Extract the (x, y) coordinate from the center of the cell holding the provided text.  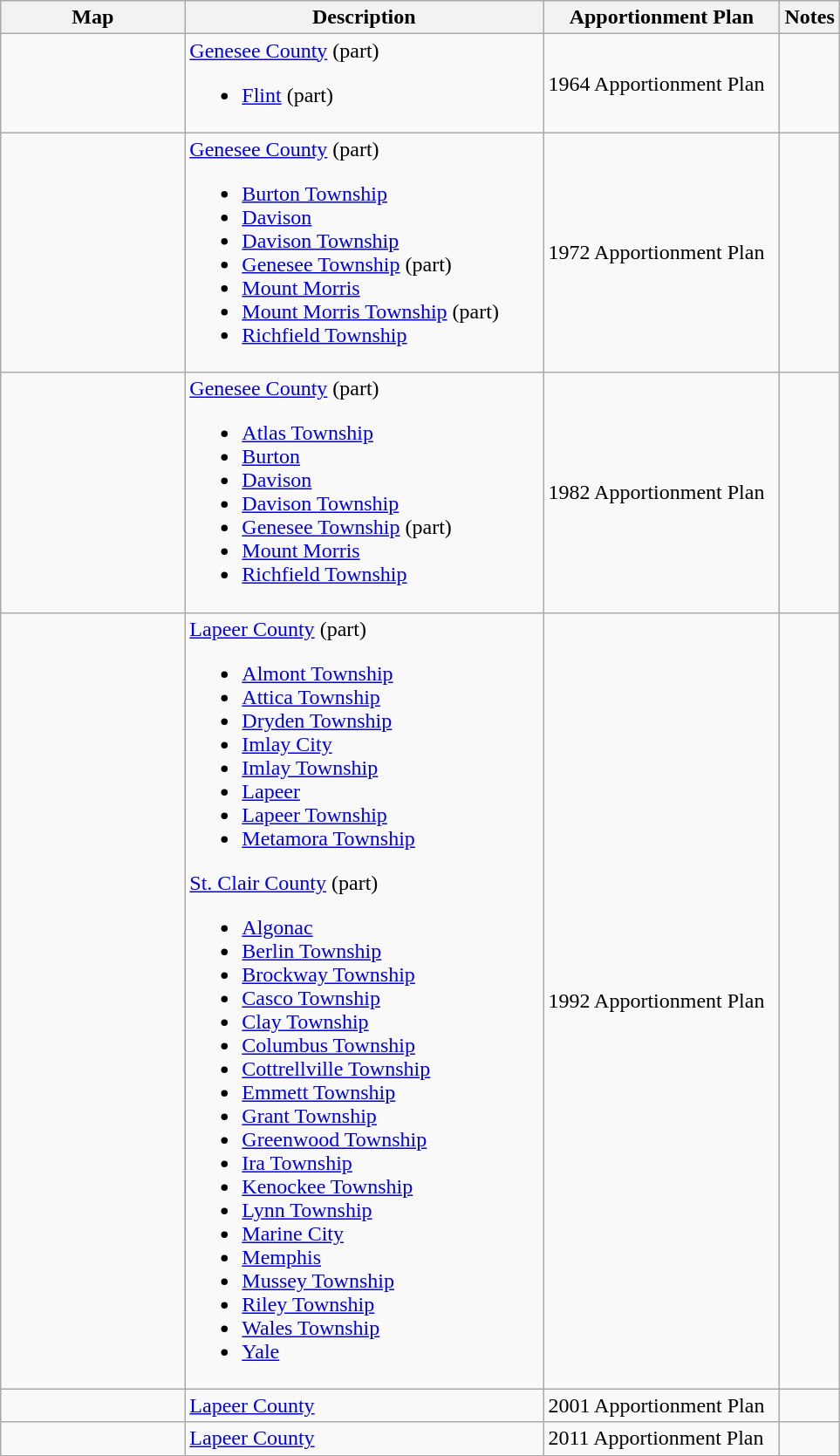
Apportionment Plan (661, 17)
1982 Apportionment Plan (661, 492)
2001 Apportionment Plan (661, 1405)
Genesee County (part)Flint (part) (365, 84)
Genesee County (part)Burton TownshipDavisonDavison TownshipGenesee Township (part)Mount MorrisMount Morris Township (part)Richfield Township (365, 253)
2011 Apportionment Plan (661, 1439)
Map (92, 17)
Notes (809, 17)
1972 Apportionment Plan (661, 253)
1992 Apportionment Plan (661, 1001)
Genesee County (part)Atlas TownshipBurtonDavisonDavison TownshipGenesee Township (part)Mount MorrisRichfield Township (365, 492)
1964 Apportionment Plan (661, 84)
Description (365, 17)
